Provide the (X, Y) coordinate of the cell's center where the given text is located.  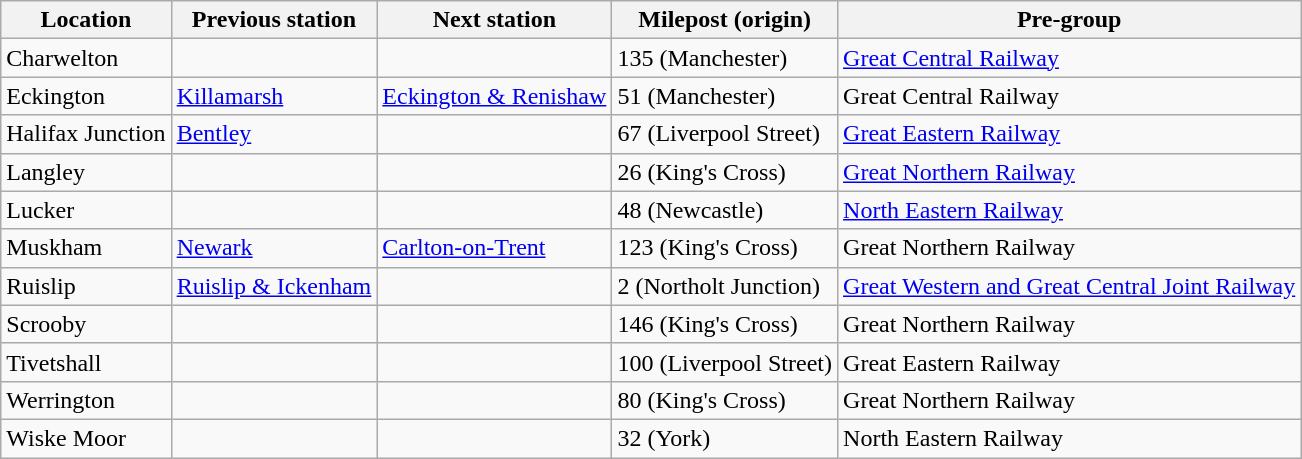
Milepost (origin) (725, 20)
80 (King's Cross) (725, 400)
Previous station (274, 20)
100 (Liverpool Street) (725, 362)
Halifax Junction (86, 134)
Location (86, 20)
51 (Manchester) (725, 96)
Tivetshall (86, 362)
Killamarsh (274, 96)
Muskham (86, 248)
Ruislip & Ickenham (274, 286)
Newark (274, 248)
32 (York) (725, 438)
Eckington (86, 96)
146 (King's Cross) (725, 324)
Bentley (274, 134)
Werrington (86, 400)
Scrooby (86, 324)
Wiske Moor (86, 438)
67 (Liverpool Street) (725, 134)
Eckington & Renishaw (494, 96)
Charwelton (86, 58)
Pre-group (1070, 20)
Langley (86, 172)
Next station (494, 20)
Great Western and Great Central Joint Railway (1070, 286)
135 (Manchester) (725, 58)
Ruislip (86, 286)
Lucker (86, 210)
Carlton-on-Trent (494, 248)
2 (Northolt Junction) (725, 286)
26 (King's Cross) (725, 172)
48 (Newcastle) (725, 210)
123 (King's Cross) (725, 248)
